Determine the [X, Y] coordinate at the center of the cell enclosing the given text.  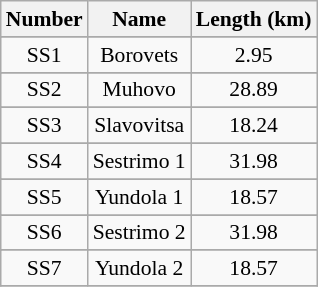
Muhovo [140, 90]
SS7 [44, 269]
SS5 [44, 197]
2.95 [254, 55]
Yundola 2 [140, 269]
SS2 [44, 90]
Borovets [140, 55]
SS3 [44, 126]
28.89 [254, 90]
Slavovitsa [140, 126]
SS1 [44, 55]
18.24 [254, 126]
Length (km) [254, 19]
Sestrimo 1 [140, 162]
SS6 [44, 233]
Sestrimo 2 [140, 233]
Number [44, 19]
Yundola 1 [140, 197]
SS4 [44, 162]
Name [140, 19]
